Extract the (x, y) coordinate from the center of the cell holding the provided text.  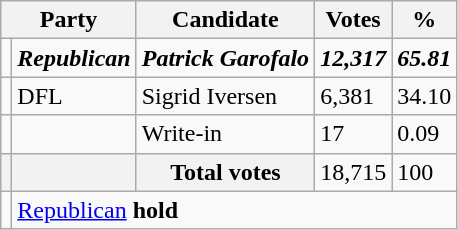
Votes (354, 20)
Write-in (225, 134)
12,317 (354, 58)
100 (424, 172)
18,715 (354, 172)
% (424, 20)
34.10 (424, 96)
6,381 (354, 96)
Sigrid Iversen (225, 96)
Total votes (225, 172)
Patrick Garofalo (225, 58)
65.81 (424, 58)
17 (354, 134)
Party (68, 20)
0.09 (424, 134)
Republican (74, 58)
Candidate (225, 20)
DFL (74, 96)
Republican hold (234, 210)
